Output the (X, Y) coordinate of the center of the cell containing the given text.  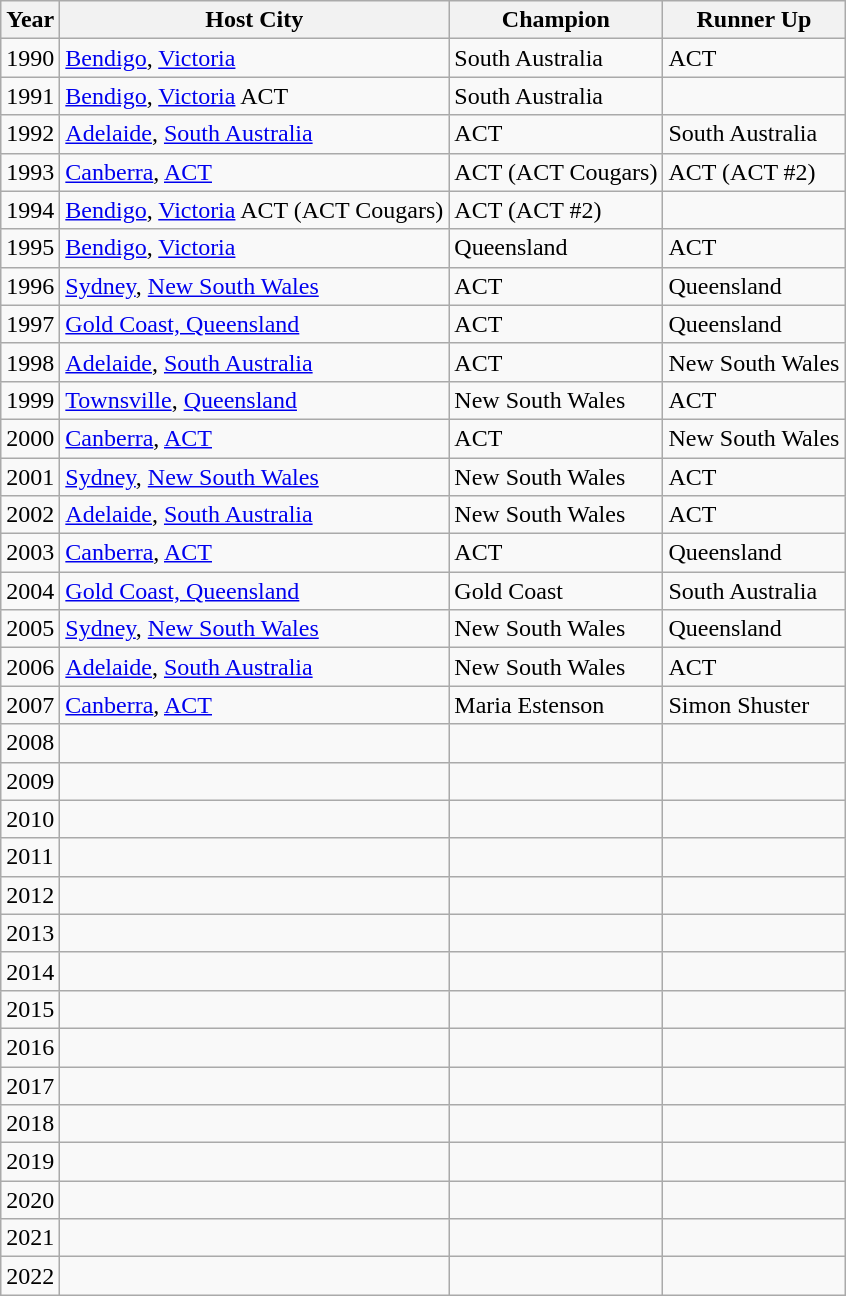
1999 (30, 400)
Gold Coast (556, 591)
2004 (30, 591)
2020 (30, 1200)
Runner Up (754, 20)
2016 (30, 1047)
2018 (30, 1124)
2014 (30, 971)
2010 (30, 819)
2012 (30, 895)
2019 (30, 1162)
Year (30, 20)
1996 (30, 286)
ACT (ACT Cougars) (556, 172)
2022 (30, 1276)
Bendigo, Victoria ACT (254, 96)
Host City (254, 20)
2000 (30, 438)
1994 (30, 210)
2011 (30, 857)
2013 (30, 933)
2001 (30, 477)
2009 (30, 781)
1991 (30, 96)
2007 (30, 705)
2002 (30, 515)
2008 (30, 743)
1995 (30, 248)
1992 (30, 134)
1998 (30, 362)
Simon Shuster (754, 705)
Townsville, Queensland (254, 400)
1997 (30, 324)
2015 (30, 1009)
Maria Estenson (556, 705)
1990 (30, 58)
2006 (30, 667)
2021 (30, 1238)
Bendigo, Victoria ACT (ACT Cougars) (254, 210)
Champion (556, 20)
2003 (30, 553)
1993 (30, 172)
2005 (30, 629)
2017 (30, 1085)
